Return the [x, y] coordinate for the center point of the cell that contains the specified text.  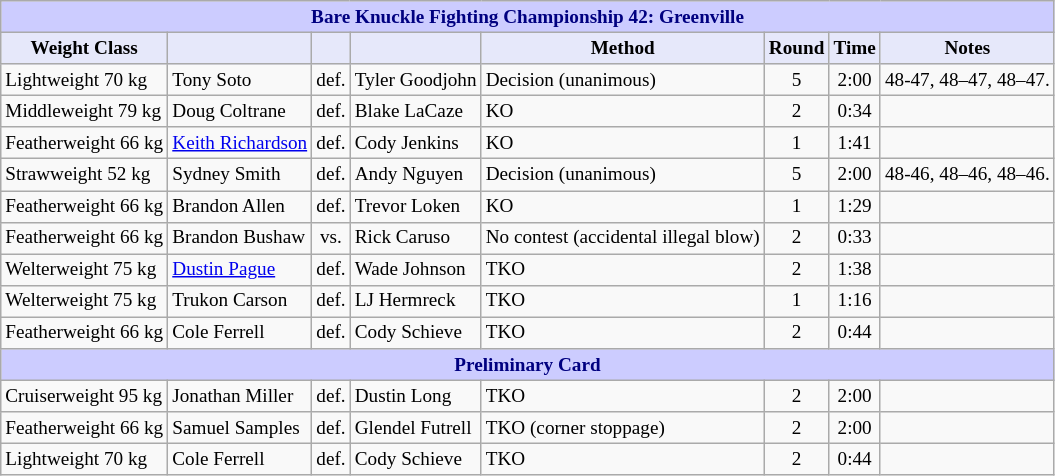
0:33 [854, 238]
48-46, 48–46, 48–46. [967, 175]
Cody Jenkins [416, 143]
1:16 [854, 301]
1:29 [854, 206]
Dustin Pague [240, 270]
Tony Soto [240, 80]
Bare Knuckle Fighting Championship 42: Greenville [528, 17]
Tyler Goodjohn [416, 80]
Brandon Allen [240, 206]
Brandon Bushaw [240, 238]
Samuel Samples [240, 428]
Cruiserweight 95 kg [84, 396]
Rick Caruso [416, 238]
Preliminary Card [528, 365]
1:41 [854, 143]
Trevor Loken [416, 206]
vs. [331, 238]
Wade Johnson [416, 270]
Jonathan Miller [240, 396]
Sydney Smith [240, 175]
Method [622, 48]
Weight Class [84, 48]
Notes [967, 48]
Round [796, 48]
Dustin Long [416, 396]
Strawweight 52 kg [84, 175]
Blake LaCaze [416, 111]
Time [854, 48]
Trukon Carson [240, 301]
LJ Hermreck [416, 301]
Andy Nguyen [416, 175]
Middleweight 79 kg [84, 111]
48-47, 48–47, 48–47. [967, 80]
Keith Richardson [240, 143]
Doug Coltrane [240, 111]
TKO (corner stoppage) [622, 428]
No contest (accidental illegal blow) [622, 238]
0:34 [854, 111]
Glendel Futrell [416, 428]
1:38 [854, 270]
